Search for the cell housing the specified text and yield its (X, Y) center coordinate. 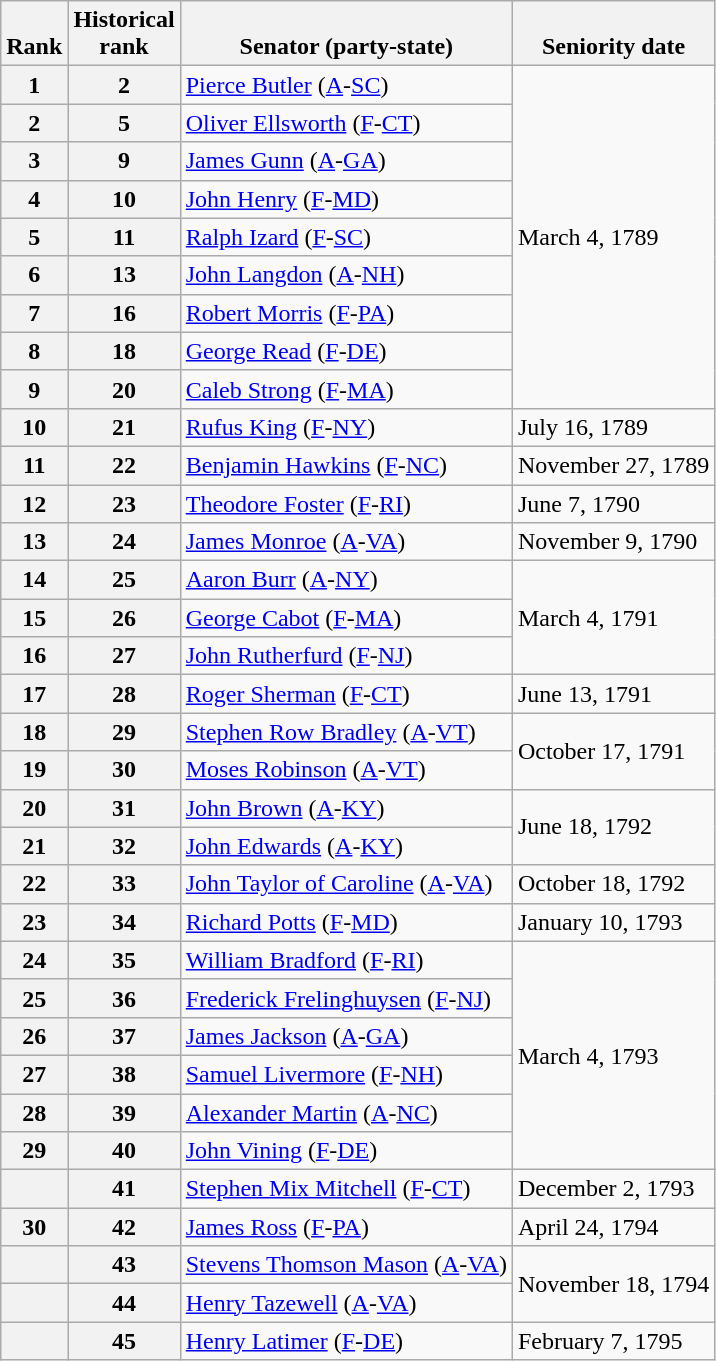
John Brown (A-KY) (346, 808)
Stephen Row Bradley (A-VT) (346, 732)
Henry Tazewell (A-VA) (346, 1303)
James Jackson (A-GA) (346, 1036)
40 (124, 1151)
John Rutherfurd (F-NJ) (346, 656)
Oliver Ellsworth (F-CT) (346, 123)
July 16, 1789 (613, 427)
17 (34, 694)
Henry Latimer (F-DE) (346, 1341)
George Cabot (F-MA) (346, 618)
John Edwards (A-KY) (346, 846)
James Monroe (A-VA) (346, 542)
William Bradford (F-RI) (346, 960)
8 (34, 351)
March 4, 1791 (613, 618)
Roger Sherman (F-CT) (346, 694)
41 (124, 1189)
Pierce Butler (A-SC) (346, 85)
March 4, 1789 (613, 238)
December 2, 1793 (613, 1189)
4 (34, 199)
June 18, 1792 (613, 827)
Historicalrank (124, 34)
John Langdon (A-NH) (346, 275)
Benjamin Hawkins (F-NC) (346, 465)
November 9, 1790 (613, 542)
1 (34, 85)
33 (124, 884)
35 (124, 960)
Rank (34, 34)
6 (34, 275)
Samuel Livermore (F-NH) (346, 1074)
October 18, 1792 (613, 884)
John Vining (F-DE) (346, 1151)
36 (124, 998)
Stephen Mix Mitchell (F-CT) (346, 1189)
12 (34, 503)
Senator (party-state) (346, 34)
15 (34, 618)
42 (124, 1227)
44 (124, 1303)
19 (34, 770)
February 7, 1795 (613, 1341)
November 27, 1789 (613, 465)
37 (124, 1036)
31 (124, 808)
Alexander Martin (A-NC) (346, 1113)
Richard Potts (F-MD) (346, 922)
45 (124, 1341)
Stevens Thomson Mason (A-VA) (346, 1265)
Rufus King (F-NY) (346, 427)
32 (124, 846)
3 (34, 161)
October 17, 1791 (613, 751)
George Read (F-DE) (346, 351)
34 (124, 922)
James Gunn (A-GA) (346, 161)
November 18, 1794 (613, 1284)
Theodore Foster (F-RI) (346, 503)
Seniority date (613, 34)
June 13, 1791 (613, 694)
Moses Robinson (A-VT) (346, 770)
John Henry (F-MD) (346, 199)
Ralph Izard (F-SC) (346, 237)
January 10, 1793 (613, 922)
43 (124, 1265)
Robert Morris (F-PA) (346, 313)
39 (124, 1113)
June 7, 1790 (613, 503)
March 4, 1793 (613, 1055)
James Ross (F-PA) (346, 1227)
14 (34, 580)
John Taylor of Caroline (A-VA) (346, 884)
38 (124, 1074)
7 (34, 313)
Aaron Burr (A-NY) (346, 580)
April 24, 1794 (613, 1227)
Caleb Strong (F-MA) (346, 389)
Frederick Frelinghuysen (F-NJ) (346, 998)
